Return [x, y] of the center of cell containing provided text 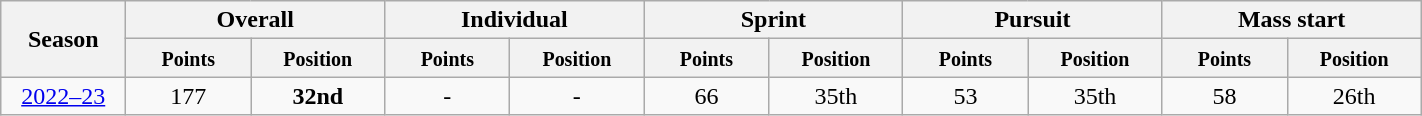
26th [1354, 96]
2022–23 [64, 96]
Season [64, 39]
Overall [256, 20]
53 [966, 96]
58 [1224, 96]
Mass start [1292, 20]
177 [188, 96]
32nd [318, 96]
Pursuit [1032, 20]
Sprint [774, 20]
Individual [514, 20]
66 [706, 96]
